Capture the cell that displays the provided text and extract its [X, Y] central coordinate. 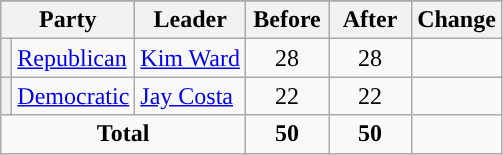
Jay Costa [190, 96]
Party [68, 20]
Before [286, 20]
Republican [74, 58]
After [370, 20]
Leader [190, 20]
Democratic [74, 96]
Total [124, 134]
Change [457, 20]
Kim Ward [190, 58]
